Extract the (x, y) coordinate from the center of the cell holding the provided text.  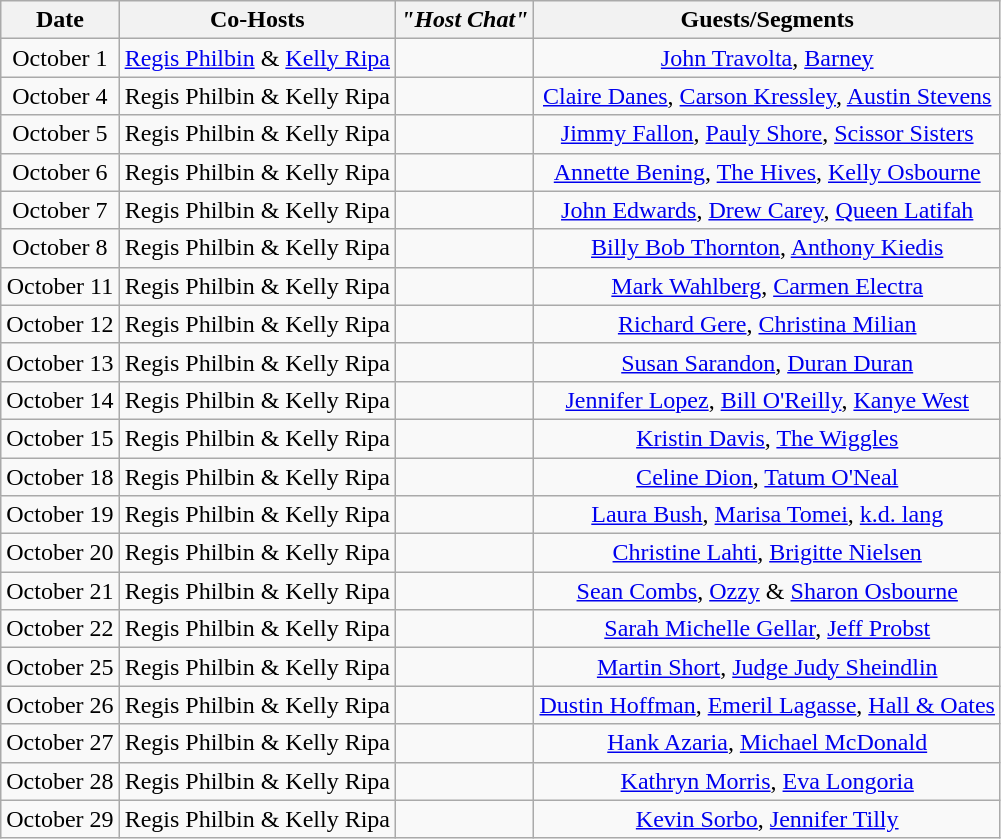
John Travolta, Barney (768, 58)
October 6 (60, 172)
Mark Wahlberg, Carmen Electra (768, 286)
October 11 (60, 286)
October 12 (60, 324)
Christine Lahti, Brigitte Nielsen (768, 553)
October 13 (60, 362)
Sarah Michelle Gellar, Jeff Probst (768, 629)
October 21 (60, 591)
October 22 (60, 629)
October 29 (60, 819)
Susan Sarandon, Duran Duran (768, 362)
October 27 (60, 743)
Martin Short, Judge Judy Sheindlin (768, 667)
October 25 (60, 667)
Sean Combs, Ozzy & Sharon Osbourne (768, 591)
Dustin Hoffman, Emeril Lagasse, Hall & Oates (768, 705)
Richard Gere, Christina Milian (768, 324)
October 28 (60, 781)
Claire Danes, Carson Kressley, Austin Stevens (768, 96)
October 18 (60, 477)
October 20 (60, 553)
October 5 (60, 134)
Billy Bob Thornton, Anthony Kiedis (768, 248)
October 15 (60, 438)
Kathryn Morris, Eva Longoria (768, 781)
Hank Azaria, Michael McDonald (768, 743)
Annette Bening, The Hives, Kelly Osbourne (768, 172)
Jennifer Lopez, Bill O'Reilly, Kanye West (768, 400)
John Edwards, Drew Carey, Queen Latifah (768, 210)
October 4 (60, 96)
Guests/Segments (768, 20)
Jimmy Fallon, Pauly Shore, Scissor Sisters (768, 134)
October 14 (60, 400)
Co-Hosts (257, 20)
Kristin Davis, The Wiggles (768, 438)
October 26 (60, 705)
Laura Bush, Marisa Tomei, k.d. lang (768, 515)
Date (60, 20)
October 8 (60, 248)
"Host Chat" (465, 20)
October 1 (60, 58)
Celine Dion, Tatum O'Neal (768, 477)
October 19 (60, 515)
October 7 (60, 210)
Kevin Sorbo, Jennifer Tilly (768, 819)
